Detect which cell encompasses the target text, then output its (x, y) center coordinate. 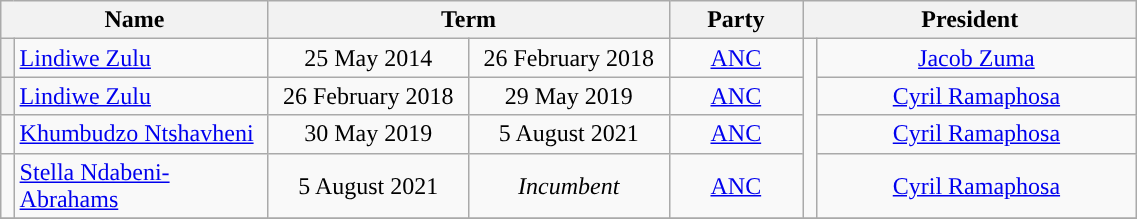
Incumbent (569, 186)
Khumbudzo Ntshavheni (141, 134)
President (970, 20)
Name (134, 20)
Stella Ndabeni-Abrahams (141, 186)
30 May 2019 (368, 134)
Party (736, 20)
Term (468, 20)
29 May 2019 (569, 96)
25 May 2014 (368, 58)
Jacob Zuma (976, 58)
